Locate the cell with the specified text and output its (x, y) center coordinate. 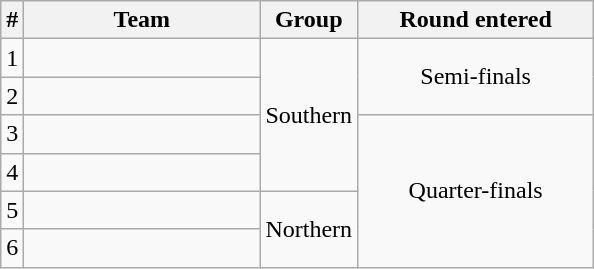
Team (142, 20)
5 (12, 210)
3 (12, 134)
Southern (309, 115)
Group (309, 20)
2 (12, 96)
1 (12, 58)
Quarter-finals (476, 191)
4 (12, 172)
# (12, 20)
Round entered (476, 20)
Semi-finals (476, 77)
Northern (309, 229)
6 (12, 248)
